Output the [X, Y] coordinate of the center of the cell containing the given text.  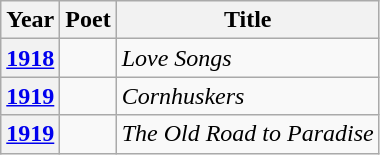
Poet [88, 20]
1918 [30, 58]
The Old Road to Paradise [248, 134]
Love Songs [248, 58]
Year [30, 20]
Title [248, 20]
Cornhuskers [248, 96]
